Extract the (x, y) coordinate from the center of the cell holding the provided text.  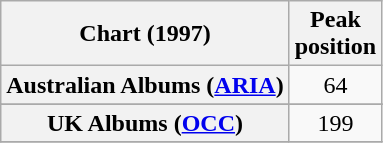
Chart (1997) (145, 34)
UK Albums (OCC) (145, 123)
64 (335, 85)
Peakposition (335, 34)
Australian Albums (ARIA) (145, 85)
199 (335, 123)
